Pinpoint the cell where the given text exists, returning its (x, y) midpoint coordinate. 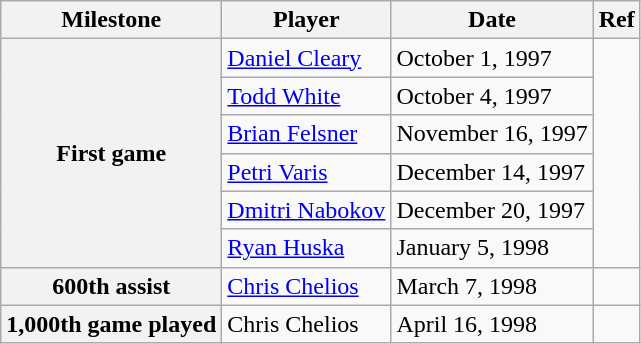
April 16, 1998 (492, 324)
December 20, 1997 (492, 210)
Date (492, 20)
January 5, 1998 (492, 248)
First game (112, 153)
1,000th game played (112, 324)
Player (306, 20)
Ref (616, 20)
Daniel Cleary (306, 58)
Todd White (306, 96)
November 16, 1997 (492, 134)
600th assist (112, 286)
Petri Varis (306, 172)
October 1, 1997 (492, 58)
October 4, 1997 (492, 96)
Ryan Huska (306, 248)
Brian Felsner (306, 134)
December 14, 1997 (492, 172)
Milestone (112, 20)
Dmitri Nabokov (306, 210)
March 7, 1998 (492, 286)
